Provide the [X, Y] coordinate of the cell's center where the given text is located.  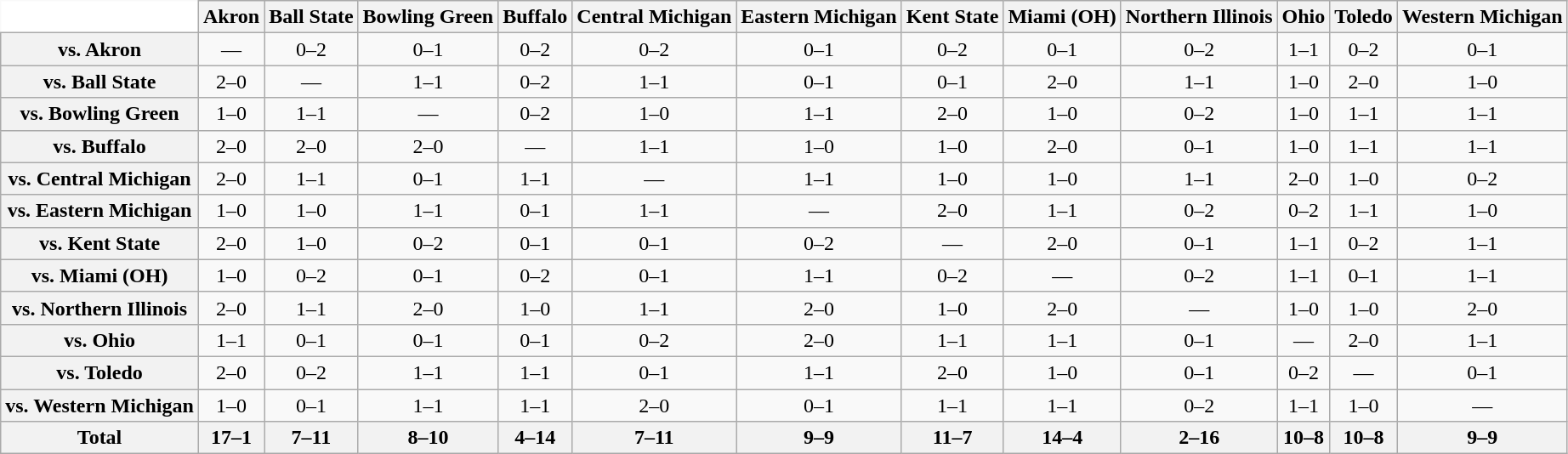
vs. Akron [100, 49]
Akron [231, 17]
vs. Central Michigan [100, 179]
Eastern Michigan [819, 17]
vs. Western Michigan [100, 406]
Kent State [952, 17]
Buffalo [536, 17]
vs. Buffalo [100, 146]
Miami (OH) [1062, 17]
Toledo [1364, 17]
Ohio [1304, 17]
vs. Northern Illinois [100, 308]
Total [100, 438]
vs. Miami (OH) [100, 275]
vs. Bowling Green [100, 114]
Ball State [311, 17]
vs. Eastern Michigan [100, 211]
vs. Ohio [100, 340]
vs. Kent State [100, 243]
Bowling Green [429, 17]
4–14 [536, 438]
17–1 [231, 438]
vs. Ball State [100, 82]
Western Michigan [1482, 17]
8–10 [429, 438]
11–7 [952, 438]
vs. Toledo [100, 372]
Central Michigan [655, 17]
2–16 [1199, 438]
Northern Illinois [1199, 17]
14–4 [1062, 438]
